Capture the cell that displays the provided text and extract its [x, y] central coordinate. 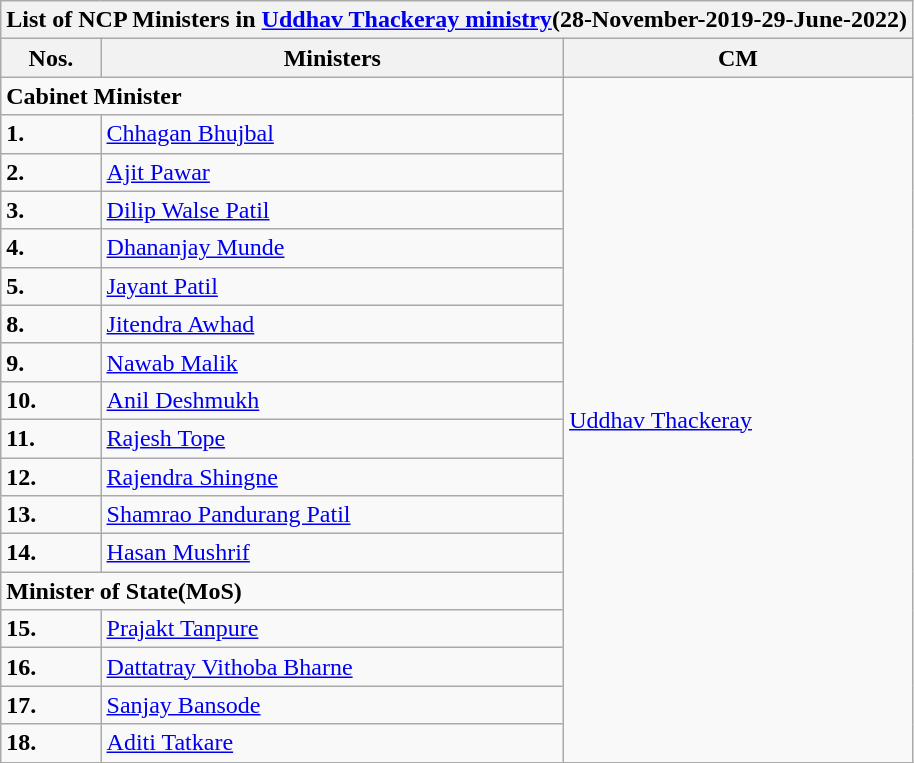
Dattatray Vithoba Bharne [332, 667]
Minister of State(MoS) [282, 591]
Dhananjay Munde [332, 248]
Jayant Patil [332, 286]
12. [51, 477]
Dilip Walse Patil [332, 210]
Shamrao Pandurang Patil [332, 515]
Nawab Malik [332, 362]
Anil Deshmukh [332, 400]
Rajesh Tope [332, 438]
Cabinet Minister [282, 96]
Ajit Pawar [332, 172]
Hasan Mushrif [332, 553]
11. [51, 438]
Chhagan Bhujbal [332, 134]
8. [51, 324]
4. [51, 248]
9. [51, 362]
CM [738, 58]
10. [51, 400]
Prajakt Tanpure [332, 629]
List of NCP Ministers in Uddhav Thackeray ministry(28-November-2019-29-June-2022) [457, 20]
18. [51, 743]
15. [51, 629]
14. [51, 553]
2. [51, 172]
16. [51, 667]
Jitendra Awhad [332, 324]
Aditi Tatkare [332, 743]
5. [51, 286]
Ministers [332, 58]
Nos. [51, 58]
Rajendra Shingne [332, 477]
13. [51, 515]
3. [51, 210]
Uddhav Thackeray [738, 420]
17. [51, 705]
Sanjay Bansode [332, 705]
1. [51, 134]
